For the text-containing cell, return its midpoint in (x, y) coordinate format. 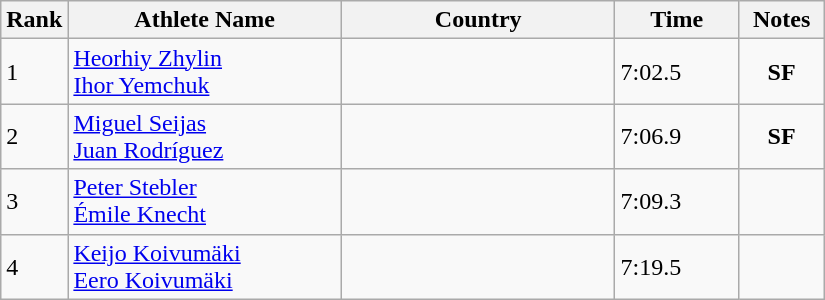
Athlete Name (205, 20)
7:19.5 (677, 266)
Miguel SeijasJuan Rodríguez (205, 136)
2 (34, 136)
3 (34, 202)
4 (34, 266)
Peter SteblerÉmile Knecht (205, 202)
Keijo KoivumäkiEero Koivumäki (205, 266)
Rank (34, 20)
7:06.9 (677, 136)
Notes (782, 20)
Country (478, 20)
1 (34, 72)
7:09.3 (677, 202)
Time (677, 20)
7:02.5 (677, 72)
Heorhiy ZhylinIhor Yemchuk (205, 72)
